Find where the given text appears and provide that cell's center as (x, y) coordinate. 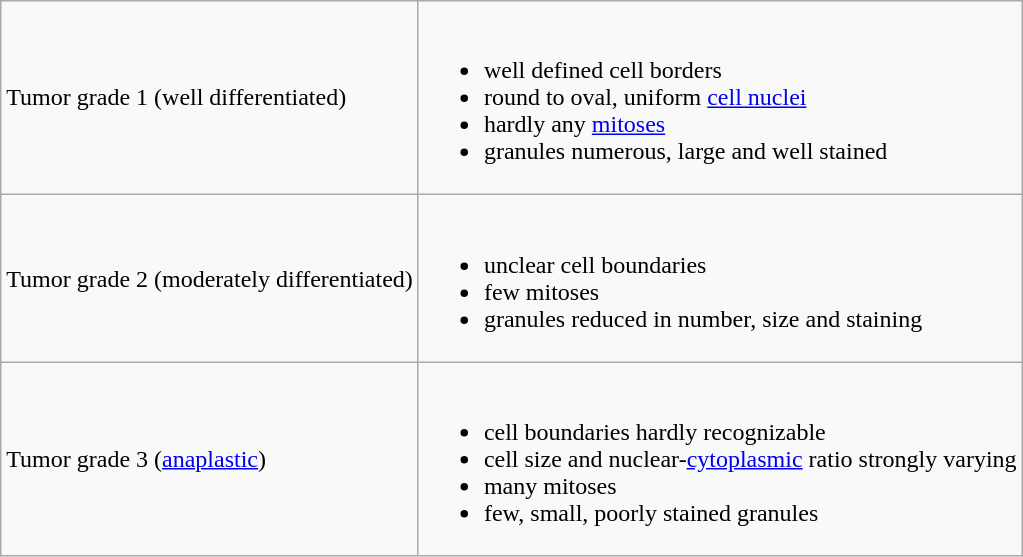
Tumor grade 3 (anaplastic) (210, 459)
Tumor grade 2 (moderately differentiated) (210, 278)
unclear cell boundariesfew mitosesgranules reduced in number, size and staining (720, 278)
well defined cell bordersround to oval, uniform cell nucleihardly any mitosesgranules numerous, large and well stained (720, 98)
Tumor grade 1 (well differentiated) (210, 98)
cell boundaries hardly recognizablecell size and nuclear-cytoplasmic ratio strongly varyingmany mitosesfew, small, poorly stained granules (720, 459)
